Pinpoint the cell where the given text exists, returning its (X, Y) midpoint coordinate. 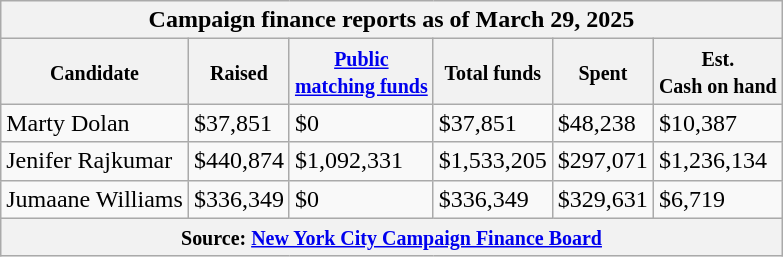
$10,387 (718, 123)
Jumaane Williams (95, 199)
Raised (238, 72)
Est.Cash on hand (718, 72)
$48,238 (602, 123)
$6,719 (718, 199)
$1,092,331 (361, 161)
Candidate (95, 72)
$329,631 (602, 199)
Source: New York City Campaign Finance Board (392, 237)
$1,533,205 (492, 161)
Jenifer Rajkumar (95, 161)
Marty Dolan (95, 123)
Total funds (492, 72)
$440,874 (238, 161)
$1,236,134 (718, 161)
Campaign finance reports as of March 29, 2025 (392, 20)
Publicmatching funds (361, 72)
$297,071 (602, 161)
Spent (602, 72)
